Pinpoint the cell where the given text exists, returning its (X, Y) midpoint coordinate. 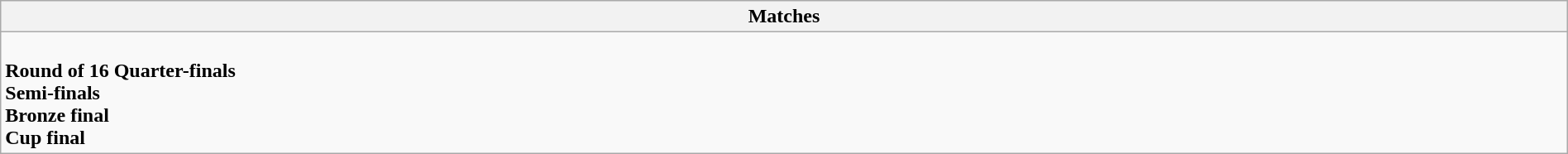
Matches (784, 17)
Round of 16 Quarter-finals Semi-finals Bronze final Cup final (784, 93)
